Provide the [X, Y] coordinate of the cell's center where the given text is located.  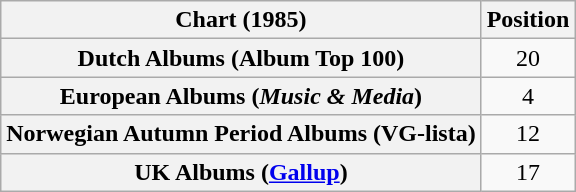
17 [528, 172]
12 [528, 134]
Norwegian Autumn Period Albums (VG-lista) [241, 134]
European Albums (Music & Media) [241, 96]
4 [528, 96]
Chart (1985) [241, 20]
20 [528, 58]
Position [528, 20]
UK Albums (Gallup) [241, 172]
Dutch Albums (Album Top 100) [241, 58]
